Pinpoint the cell where the given text exists, returning its [x, y] midpoint coordinate. 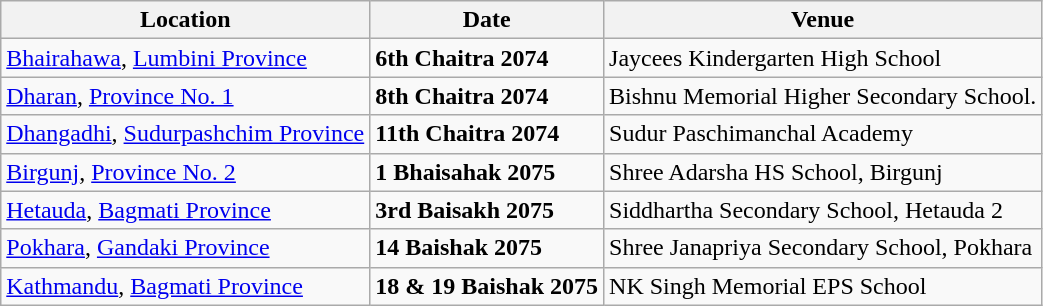
Pokhara, Gandaki Province [186, 248]
1 Bhaisahak 2075 [487, 172]
Siddhartha Secondary School, Hetauda 2 [823, 210]
Kathmandu, Bagmati Province [186, 286]
Location [186, 20]
3rd Baisakh 2075 [487, 210]
Birgunj, Province No. 2 [186, 172]
Sudur Paschimanchal Academy [823, 134]
Bishnu Memorial Higher Secondary School. [823, 96]
6th Chaitra 2074 [487, 58]
Dharan, Province No. 1 [186, 96]
Jaycees Kindergarten High School [823, 58]
Shree Janapriya Secondary School, Pokhara [823, 248]
11th Chaitra 2074 [487, 134]
18 & 19 Baishak 2075 [487, 286]
Shree Adarsha HS School, Birgunj [823, 172]
Bhairahawa, Lumbini Province [186, 58]
Hetauda, Bagmati Province [186, 210]
8th Chaitra 2074 [487, 96]
Venue [823, 20]
14 Baishak 2075 [487, 248]
Date [487, 20]
NK Singh Memorial EPS School [823, 286]
Dhangadhi, Sudurpashchim Province [186, 134]
